Identify which cell holds the provided text, then report its (X, Y) central coordinate. 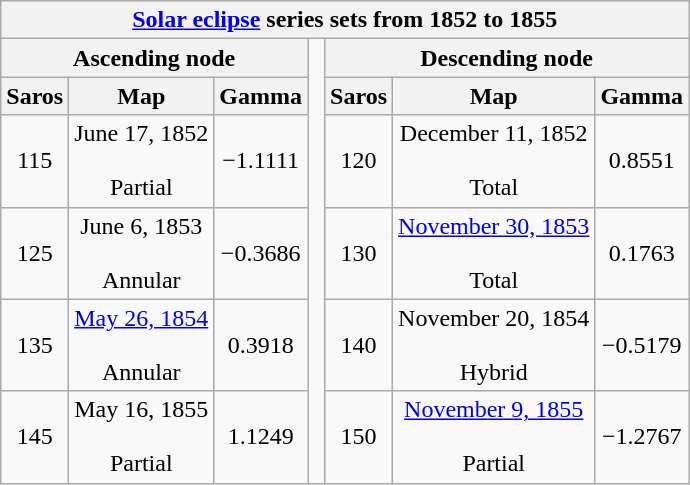
June 17, 1852Partial (142, 161)
Descending node (507, 58)
June 6, 1853Annular (142, 253)
Ascending node (154, 58)
−1.1111 (261, 161)
−1.2767 (642, 437)
November 9, 1855Partial (494, 437)
−0.5179 (642, 345)
0.1763 (642, 253)
May 16, 1855Partial (142, 437)
145 (35, 437)
150 (359, 437)
125 (35, 253)
0.3918 (261, 345)
1.1249 (261, 437)
130 (359, 253)
115 (35, 161)
May 26, 1854Annular (142, 345)
120 (359, 161)
140 (359, 345)
December 11, 1852Total (494, 161)
−0.3686 (261, 253)
0.8551 (642, 161)
135 (35, 345)
November 30, 1853Total (494, 253)
Solar eclipse series sets from 1852 to 1855 (345, 20)
November 20, 1854Hybrid (494, 345)
